Scan for the cell matching the given text and deliver its [x, y] coordinate at center. 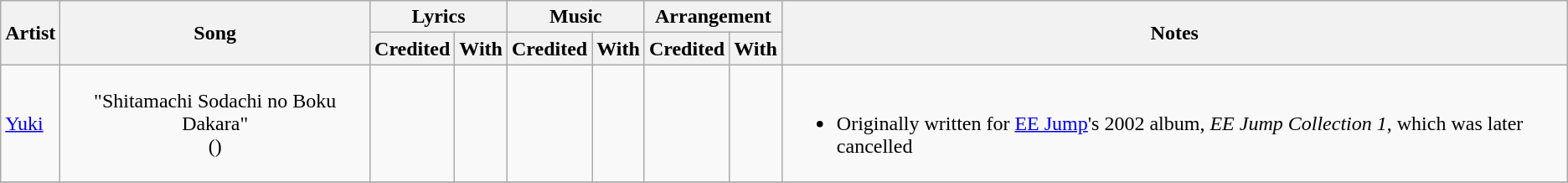
Notes [1174, 33]
Yuki [30, 123]
"Shitamachi Sodachi no Boku Dakara"() [215, 123]
Song [215, 33]
Artist [30, 33]
Arrangement [713, 17]
Lyrics [439, 17]
Originally written for EE Jump's 2002 album, EE Jump Collection 1, which was later cancelled [1174, 123]
Music [575, 17]
